Find where the given text appears and provide that cell's center as [x, y] coordinate. 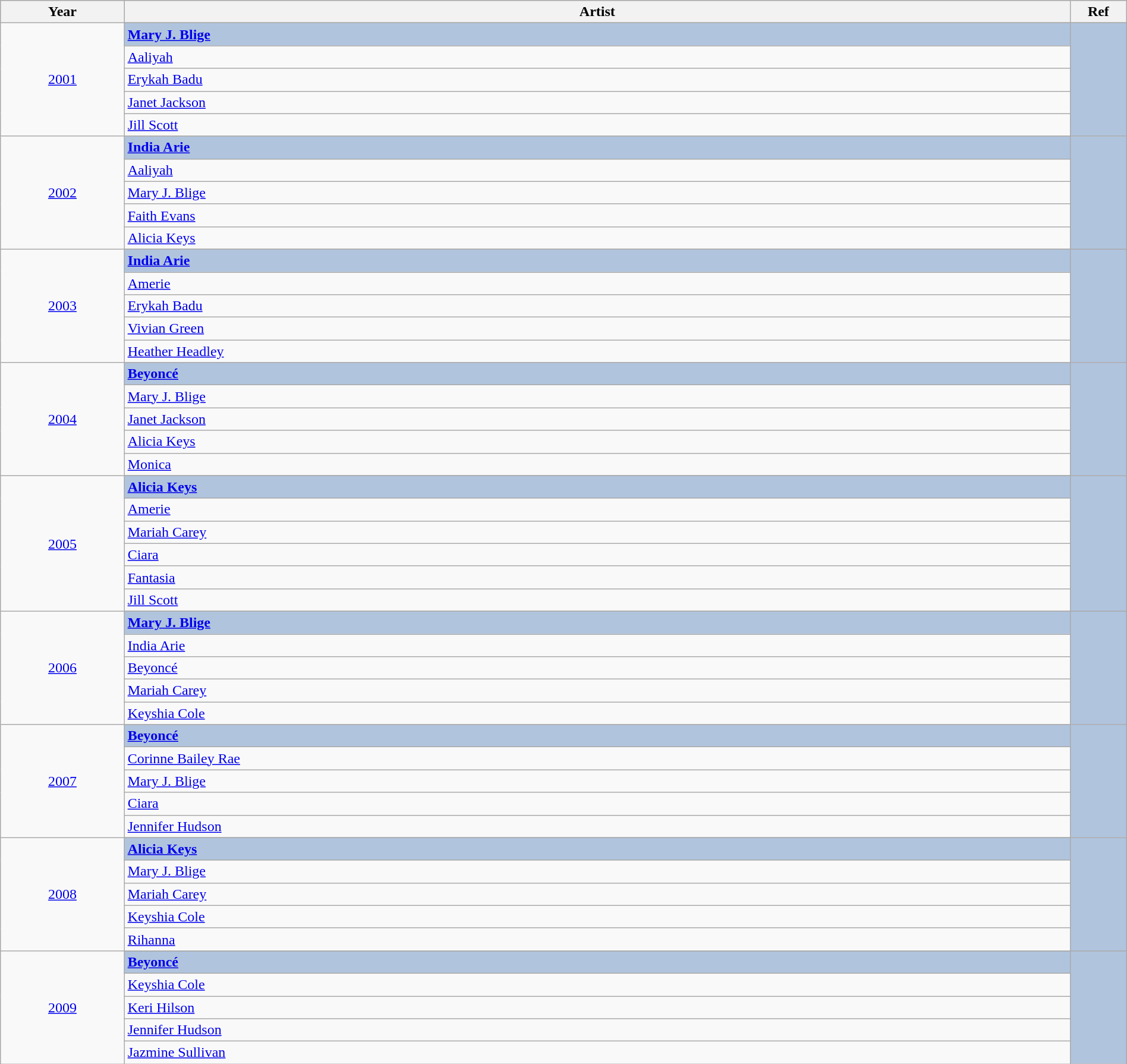
2002 [62, 193]
Keri Hilson [597, 1008]
2009 [62, 1007]
Heather Headley [597, 351]
Artist [597, 12]
Vivian Green [597, 329]
Monica [597, 464]
Faith Evans [597, 215]
2005 [62, 543]
2003 [62, 306]
2004 [62, 419]
2008 [62, 894]
2006 [62, 668]
Jazmine Sullivan [597, 1053]
Fantasia [597, 577]
Corinne Bailey Rae [597, 758]
2001 [62, 80]
Year [62, 12]
Ref [1098, 12]
Rihanna [597, 939]
2007 [62, 781]
